Find where the given text appears and provide that cell's center as (x, y) coordinate. 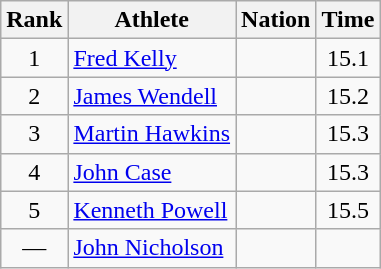
15.1 (348, 58)
15.5 (348, 210)
2 (34, 96)
John Case (152, 172)
John Nicholson (152, 248)
1 (34, 58)
Time (348, 20)
5 (34, 210)
Martin Hawkins (152, 134)
4 (34, 172)
Athlete (152, 20)
James Wendell (152, 96)
Rank (34, 20)
Fred Kelly (152, 58)
15.2 (348, 96)
3 (34, 134)
— (34, 248)
Nation (276, 20)
Kenneth Powell (152, 210)
